Locate the cell with the specified text and output its (X, Y) center coordinate. 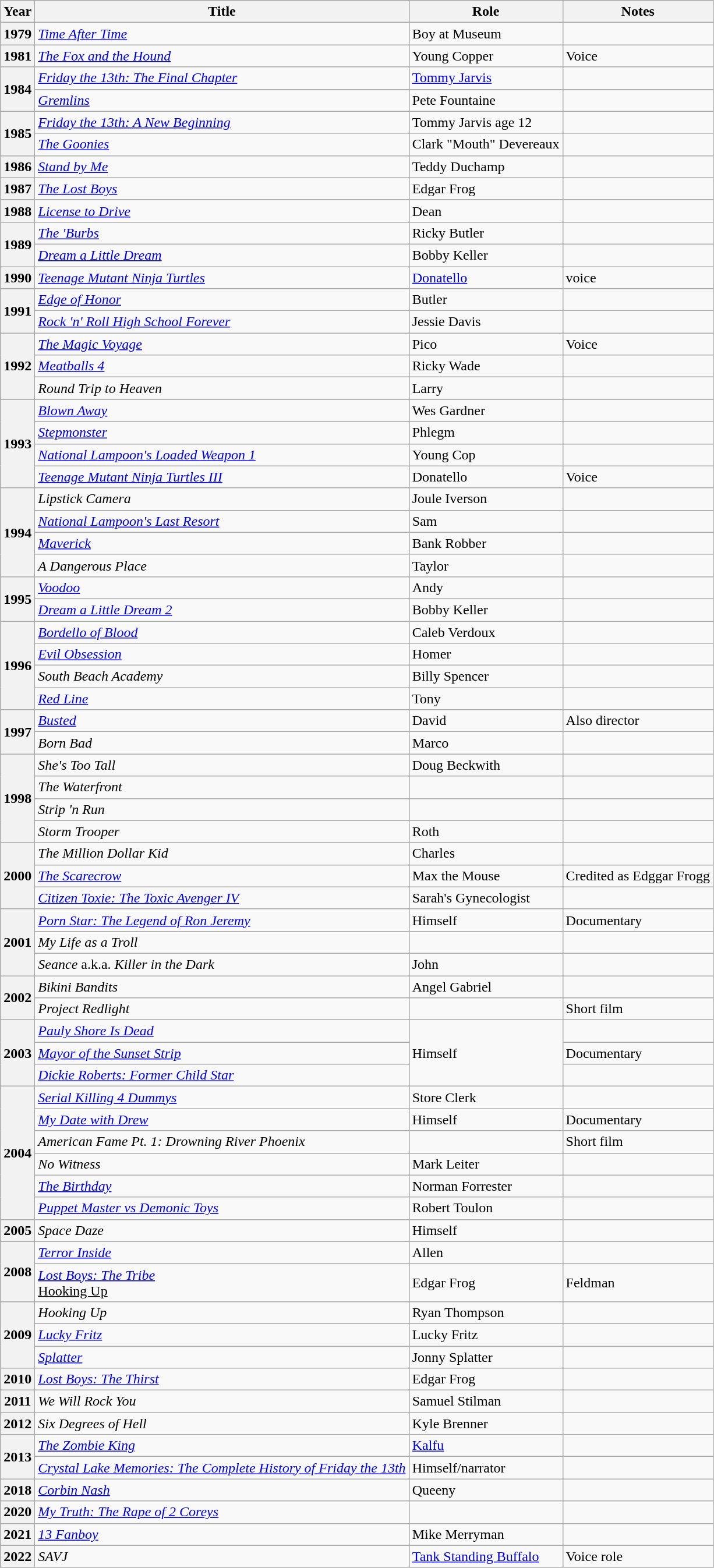
Boy at Museum (486, 34)
2004 (17, 1153)
South Beach Academy (222, 677)
Space Daze (222, 1230)
1993 (17, 444)
1995 (17, 599)
The 'Burbs (222, 233)
Samuel Stilman (486, 1401)
SAVJ (222, 1556)
Young Cop (486, 455)
2005 (17, 1230)
The Lost Boys (222, 189)
David (486, 721)
Kyle Brenner (486, 1424)
Hooking Up (222, 1312)
Angel Gabriel (486, 987)
2002 (17, 998)
Ricky Butler (486, 233)
Marco (486, 743)
Clark "Mouth" Devereaux (486, 144)
Store Clerk (486, 1098)
Joule Iverson (486, 499)
Wes Gardner (486, 410)
2003 (17, 1053)
Edge of Honor (222, 300)
Roth (486, 831)
1996 (17, 665)
Stepmonster (222, 433)
1992 (17, 366)
Pete Fountaine (486, 100)
Rock 'n' Roll High School Forever (222, 322)
2013 (17, 1457)
National Lampoon's Last Resort (222, 521)
13 Fanboy (222, 1534)
Phlegm (486, 433)
American Fame Pt. 1: Drowning River Phoenix (222, 1142)
Voodoo (222, 587)
The Goonies (222, 144)
The Zombie King (222, 1446)
Sam (486, 521)
1981 (17, 56)
Charles (486, 854)
Mayor of the Sunset Strip (222, 1053)
Dean (486, 211)
Bank Robber (486, 543)
Mark Leiter (486, 1164)
Lost Boys: The Thirst (222, 1379)
National Lampoon's Loaded Weapon 1 (222, 455)
Tommy Jarvis (486, 78)
Billy Spencer (486, 677)
Credited as Edggar Frogg (638, 876)
Sarah's Gynecologist (486, 898)
Six Degrees of Hell (222, 1424)
Role (486, 12)
Teenage Mutant Ninja Turtles III (222, 477)
1991 (17, 311)
2008 (17, 1272)
Himself/narrator (486, 1468)
Lipstick Camera (222, 499)
Teddy Duchamp (486, 167)
1997 (17, 732)
1989 (17, 244)
Evil Obsession (222, 654)
Larry (486, 388)
1987 (17, 189)
Notes (638, 12)
voice (638, 278)
Max the Mouse (486, 876)
The Fox and the Hound (222, 56)
Bikini Bandits (222, 987)
Pauly Shore Is Dead (222, 1031)
Tony (486, 699)
Terror Inside (222, 1252)
My Truth: The Rape of 2 Coreys (222, 1512)
Jonny Splatter (486, 1357)
Norman Forrester (486, 1186)
2011 (17, 1401)
Ricky Wade (486, 366)
Teenage Mutant Ninja Turtles (222, 278)
Young Copper (486, 56)
Homer (486, 654)
Jessie Davis (486, 322)
1990 (17, 278)
My Life as a Troll (222, 942)
Project Redlight (222, 1009)
Doug Beckwith (486, 765)
Bordello of Blood (222, 632)
Friday the 13th: A New Beginning (222, 122)
Caleb Verdoux (486, 632)
We Will Rock You (222, 1401)
Also director (638, 721)
Maverick (222, 543)
Time After Time (222, 34)
The Scarecrow (222, 876)
Stand by Me (222, 167)
1986 (17, 167)
Splatter (222, 1357)
Busted (222, 721)
Dream a Little Dream 2 (222, 610)
Allen (486, 1252)
Seance a.k.a. Killer in the Dark (222, 964)
1998 (17, 798)
The Birthday (222, 1186)
Lost Boys: The TribeHooking Up (222, 1282)
Dream a Little Dream (222, 255)
Mike Merryman (486, 1534)
2020 (17, 1512)
Year (17, 12)
Title (222, 12)
Tank Standing Buffalo (486, 1556)
2009 (17, 1335)
Gremlins (222, 100)
Round Trip to Heaven (222, 388)
Feldman (638, 1282)
2021 (17, 1534)
2000 (17, 876)
Robert Toulon (486, 1208)
No Witness (222, 1164)
Blown Away (222, 410)
Meatballs 4 (222, 366)
2018 (17, 1490)
Pico (486, 344)
The Magic Voyage (222, 344)
My Date with Drew (222, 1120)
Andy (486, 587)
1985 (17, 133)
2010 (17, 1379)
John (486, 964)
Dickie Roberts: Former Child Star (222, 1075)
Tommy Jarvis age 12 (486, 122)
2022 (17, 1556)
Serial Killing 4 Dummys (222, 1098)
1984 (17, 89)
Corbin Nash (222, 1490)
Puppet Master vs Demonic Toys (222, 1208)
1988 (17, 211)
1994 (17, 532)
Citizen Toxie: The Toxic Avenger IV (222, 898)
Voice role (638, 1556)
Red Line (222, 699)
Ryan Thompson (486, 1312)
Strip 'n Run (222, 809)
2001 (17, 942)
Porn Star: The Legend of Ron Jeremy (222, 920)
Butler (486, 300)
The Million Dollar Kid (222, 854)
Crystal Lake Memories: The Complete History of Friday the 13th (222, 1468)
License to Drive (222, 211)
Born Bad (222, 743)
Taylor (486, 565)
She's Too Tall (222, 765)
Queeny (486, 1490)
2012 (17, 1424)
The Waterfront (222, 787)
Storm Trooper (222, 831)
Friday the 13th: The Final Chapter (222, 78)
Kalfu (486, 1446)
A Dangerous Place (222, 565)
1979 (17, 34)
